Scan for the cell matching the given text and deliver its [X, Y] coordinate at center. 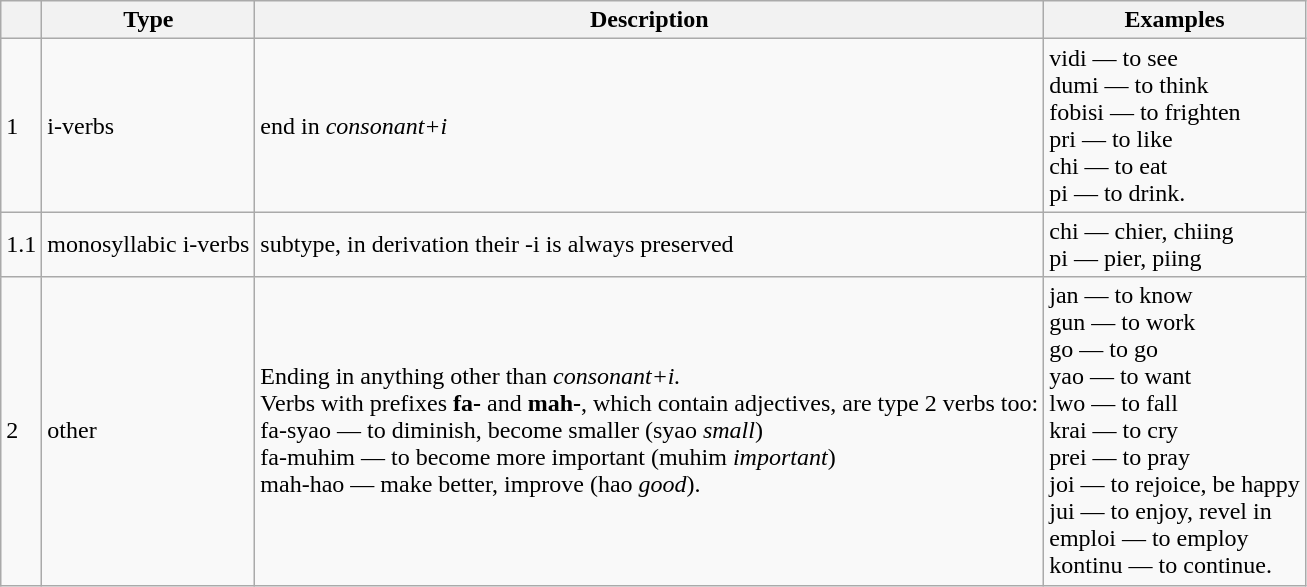
Examples [1175, 20]
vidi — to seedumi — to thinkfobisi — to frightenpri — to likechi — to eatpi — to drink. [1175, 126]
monosyllabic i-verbs [148, 244]
subtype, in derivation their -i is always preserved [650, 244]
1.1 [22, 244]
2 [22, 431]
i-verbs [148, 126]
1 [22, 126]
chi — chier, chiingpi — pier, piing [1175, 244]
other [148, 431]
end in consonant+i [650, 126]
Description [650, 20]
Type [148, 20]
